Return the (x, y) coordinate for the center point of the cell that contains the specified text.  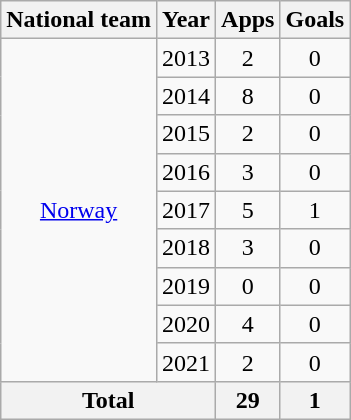
National team (79, 20)
5 (248, 210)
8 (248, 96)
2016 (186, 172)
4 (248, 324)
2020 (186, 324)
2018 (186, 248)
2014 (186, 96)
2021 (186, 362)
2015 (186, 134)
2013 (186, 58)
Year (186, 20)
Total (108, 400)
2019 (186, 286)
2017 (186, 210)
Apps (248, 20)
Norway (79, 210)
Goals (315, 20)
29 (248, 400)
